Extract the (x, y) coordinate from the center of the cell holding the provided text.  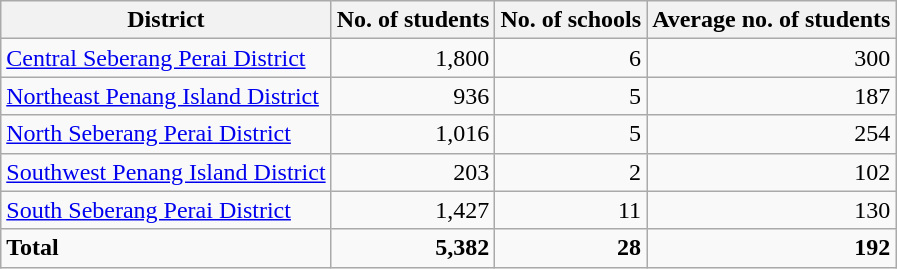
254 (772, 134)
North Seberang Perai District (166, 134)
6 (571, 58)
192 (772, 248)
203 (413, 172)
300 (772, 58)
1,427 (413, 210)
936 (413, 96)
No. of students (413, 20)
1,016 (413, 134)
102 (772, 172)
Total (166, 248)
South Seberang Perai District (166, 210)
1,800 (413, 58)
Central Seberang Perai District (166, 58)
5,382 (413, 248)
11 (571, 210)
28 (571, 248)
2 (571, 172)
No. of schools (571, 20)
187 (772, 96)
Southwest Penang Island District (166, 172)
Average no. of students (772, 20)
130 (772, 210)
Northeast Penang Island District (166, 96)
District (166, 20)
